Find where the given text appears and provide that cell's center as [X, Y] coordinate. 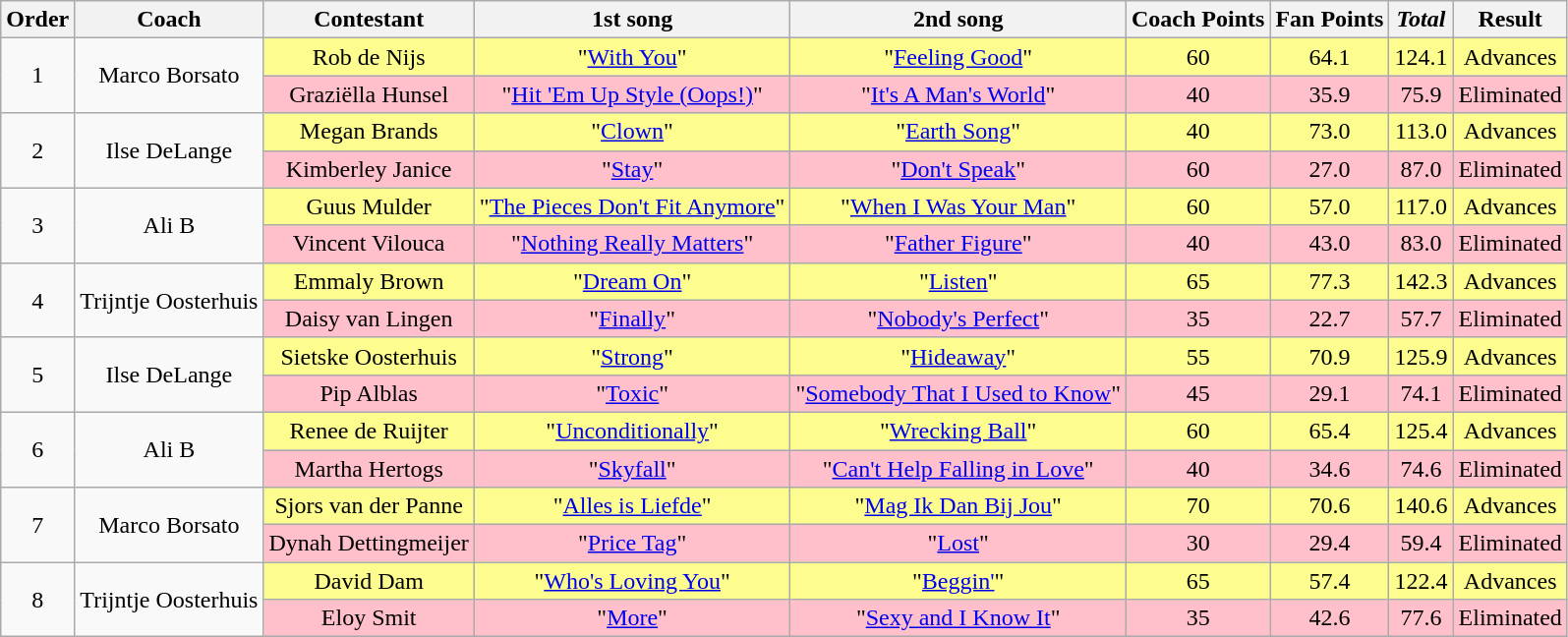
Vincent Vilouca [369, 244]
55 [1197, 356]
Emmaly Brown [369, 281]
Pip Alblas [369, 393]
Dynah Dettingmeijer [369, 544]
4 [37, 300]
"Who's Loving You" [632, 581]
Renee de Ruijter [369, 431]
"When I Was Your Man" [958, 206]
45 [1197, 393]
"Stay" [632, 169]
"Wrecking Ball" [958, 431]
"The Pieces Don't Fit Anymore" [632, 206]
Graziëlla Hunsel [369, 94]
"Earth Song" [958, 132]
74.1 [1422, 393]
29.4 [1329, 544]
Sjors van der Panne [369, 506]
75.9 [1422, 94]
Result [1510, 20]
"Sexy and I Know It" [958, 618]
"Strong" [632, 356]
117.0 [1422, 206]
"Feeling Good" [958, 57]
57.0 [1329, 206]
3 [37, 225]
5 [37, 375]
83.0 [1422, 244]
"Can't Help Falling in Love" [958, 469]
Daisy van Lingen [369, 318]
"Finally" [632, 318]
42.6 [1329, 618]
87.0 [1422, 169]
70.6 [1329, 506]
70 [1197, 506]
"Hideaway" [958, 356]
64.1 [1329, 57]
57.7 [1422, 318]
"Father Figure" [958, 244]
"Somebody That I Used to Know" [958, 393]
"Price Tag" [632, 544]
"Mag Ik Dan Bij Jou" [958, 506]
142.3 [1422, 281]
"Lost" [958, 544]
113.0 [1422, 132]
Guus Mulder [369, 206]
Sietske Oosterhuis [369, 356]
2 [37, 150]
"More" [632, 618]
6 [37, 449]
Fan Points [1329, 20]
"Dream On" [632, 281]
"Nothing Really Matters" [632, 244]
Coach Points [1197, 20]
"It's A Man's World" [958, 94]
29.1 [1329, 393]
Contestant [369, 20]
"Hit 'Em Up Style (Oops!)" [632, 94]
59.4 [1422, 544]
27.0 [1329, 169]
"Nobody's Perfect" [958, 318]
74.6 [1422, 469]
1 [37, 76]
"With You" [632, 57]
2nd song [958, 20]
David Dam [369, 581]
"Beggin'" [958, 581]
Eloy Smit [369, 618]
77.3 [1329, 281]
8 [37, 600]
Martha Hertogs [369, 469]
Coach [169, 20]
22.7 [1329, 318]
"Alles is Liefde" [632, 506]
57.4 [1329, 581]
73.0 [1329, 132]
"Don't Speak" [958, 169]
65.4 [1329, 431]
122.4 [1422, 581]
77.6 [1422, 618]
125.9 [1422, 356]
43.0 [1329, 244]
34.6 [1329, 469]
"Clown" [632, 132]
140.6 [1422, 506]
Kimberley Janice [369, 169]
1st song [632, 20]
Order [37, 20]
70.9 [1329, 356]
Rob de Nijs [369, 57]
"Listen" [958, 281]
"Toxic" [632, 393]
Total [1422, 20]
Megan Brands [369, 132]
35.9 [1329, 94]
"Unconditionally" [632, 431]
125.4 [1422, 431]
7 [37, 525]
124.1 [1422, 57]
"Skyfall" [632, 469]
30 [1197, 544]
